Identify which cell holds the provided text, then report its (x, y) central coordinate. 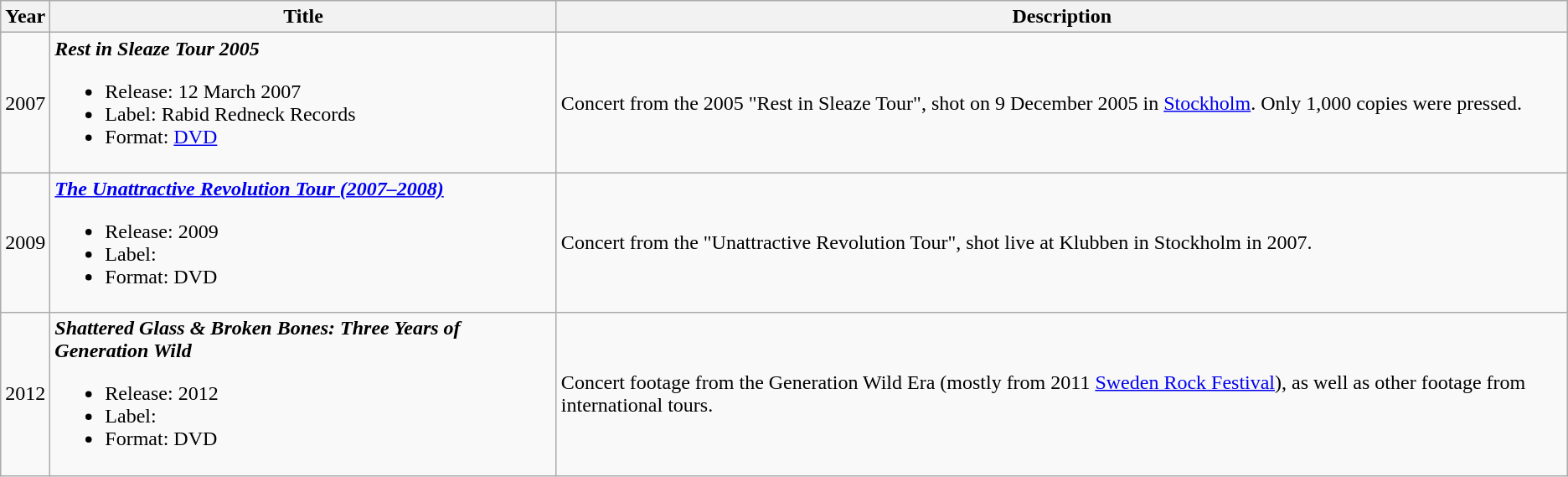
Concert footage from the Generation Wild Era (mostly from 2011 Sweden Rock Festival), as well as other footage from international tours. (1062, 394)
Title (303, 17)
Concert from the "Unattractive Revolution Tour", shot live at Klubben in Stockholm in 2007. (1062, 243)
Concert from the 2005 "Rest in Sleaze Tour", shot on 9 December 2005 in Stockholm. Only 1,000 copies were pressed. (1062, 102)
Rest in Sleaze Tour 2005Release: 12 March 2007Label: Rabid Redneck RecordsFormat: DVD (303, 102)
2007 (25, 102)
Shattered Glass & Broken Bones: Three Years of Generation WildRelease: 2012Label:Format: DVD (303, 394)
The Unattractive Revolution Tour (2007–2008)Release: 2009Label:Format: DVD (303, 243)
Year (25, 17)
2012 (25, 394)
2009 (25, 243)
Description (1062, 17)
